Return the [x, y] coordinate for the center point of the cell that contains the specified text.  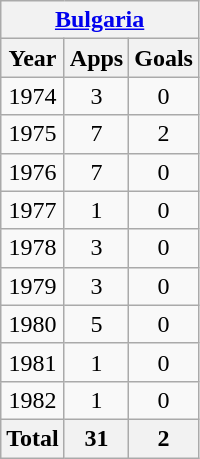
5 [96, 324]
1976 [33, 172]
1980 [33, 324]
1977 [33, 210]
1979 [33, 286]
1974 [33, 96]
Total [33, 438]
1975 [33, 134]
Bulgaria [100, 20]
Apps [96, 58]
1981 [33, 362]
Year [33, 58]
1978 [33, 248]
31 [96, 438]
1982 [33, 400]
Goals [164, 58]
